For the text-containing cell, return its midpoint in [X, Y] coordinate format. 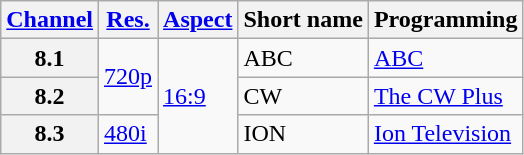
8.3 [50, 134]
CW [303, 96]
8.1 [50, 58]
The CW Plus [446, 96]
8.2 [50, 96]
16:9 [198, 96]
Ion Television [446, 134]
Channel [50, 20]
ION [303, 134]
480i [128, 134]
720p [128, 77]
Aspect [198, 20]
Res. [128, 20]
Short name [303, 20]
Programming [446, 20]
